For the text-containing cell, return its midpoint in (X, Y) coordinate format. 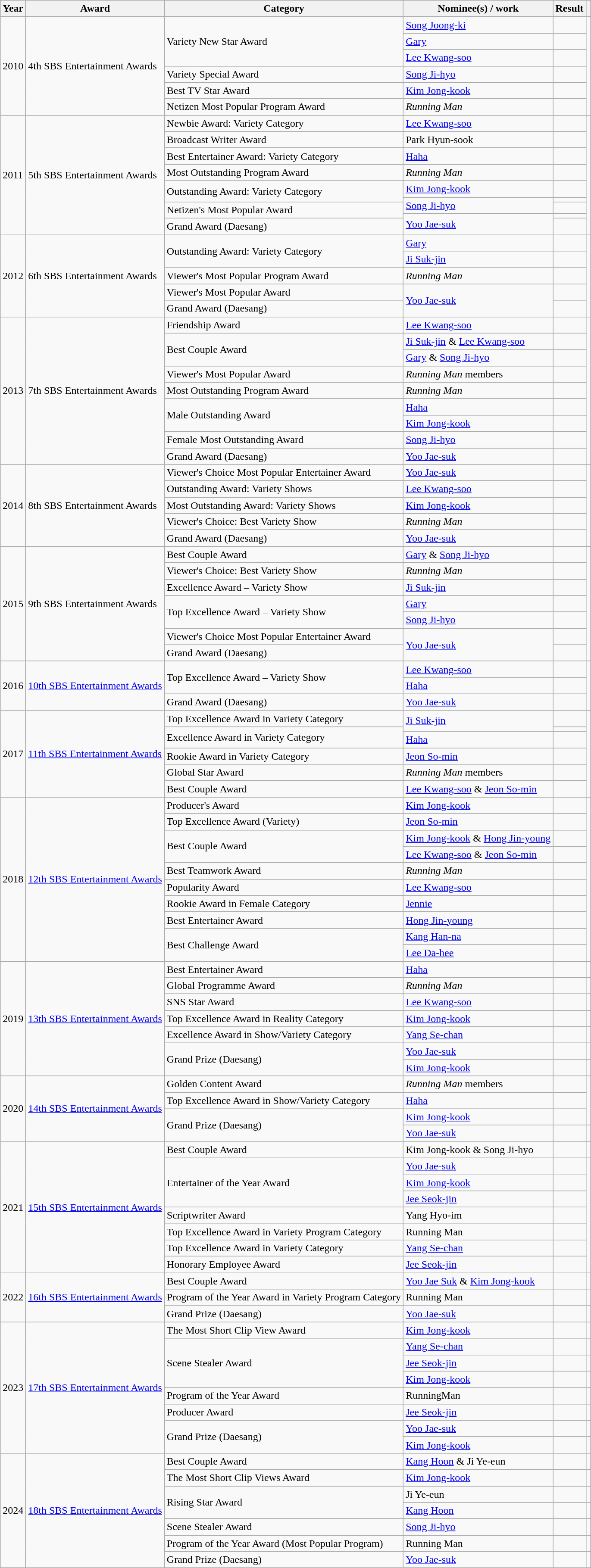
2021 (13, 1207)
7th SBS Entertainment Awards (95, 390)
16th SBS Entertainment Awards (95, 1297)
11th SBS Entertainment Awards (95, 753)
Park Hyun-sook (478, 140)
Scriptwriter Award (284, 1215)
Male Outstanding Award (284, 415)
Kang Han-na (478, 936)
Kim Jong-kook & Song Ji-hyo (478, 1150)
2019 (13, 1018)
Hong Jin-young (478, 920)
2023 (13, 1387)
Female Most Outstanding Award (284, 440)
Best Teamwork Award (284, 871)
Honorary Employee Award (284, 1265)
Variety Special Award (284, 74)
Program of the Year Award in Variety Program Category (284, 1297)
Nominee(s) / work (478, 9)
Best TV Star Award (284, 90)
5th SBS Entertainment Awards (95, 175)
SNS Star Award (284, 1002)
The Most Short Clip Views Award (284, 1478)
Excellence Award in Variety Category (284, 738)
2020 (13, 1109)
12th SBS Entertainment Awards (95, 879)
Top Excellence Award in Variety Program Category (284, 1232)
Jennie (478, 904)
Song Joong-ki (478, 25)
Yoo Jae Suk & Kim Jong-kook (478, 1281)
Ji Suk-jin & Lee Kwang-soo (478, 341)
Excellence Award in Show/Variety Category (284, 1035)
Rookie Award in Female Category (284, 904)
Viewer's Most Popular Program Award (284, 276)
2022 (13, 1297)
2013 (13, 390)
Excellence Award – Variety Show (284, 587)
18th SBS Entertainment Awards (95, 1510)
2015 (13, 604)
Producer's Award (284, 805)
Entertainer of the Year Award (284, 1182)
2024 (13, 1510)
2011 (13, 175)
14th SBS Entertainment Awards (95, 1109)
13th SBS Entertainment Awards (95, 1018)
Global Star Award (284, 773)
Top Excellence Award in Show/Variety Category (284, 1100)
Most Outstanding Award: Variety Shows (284, 505)
Kang Hoon (478, 1511)
The Most Short Clip View Award (284, 1330)
2016 (13, 686)
Best Challenge Award (284, 945)
6th SBS Entertainment Awards (95, 276)
15th SBS Entertainment Awards (95, 1207)
8th SBS Entertainment Awards (95, 505)
2017 (13, 753)
RunningMan (478, 1396)
Producer Award (284, 1412)
9th SBS Entertainment Awards (95, 604)
Rising Star Award (284, 1502)
2018 (13, 879)
Global Programme Award (284, 986)
Best Entertainer Award: Variety Category (284, 156)
2012 (13, 276)
Popularity Award (284, 887)
Category (284, 9)
Year (13, 9)
4th SBS Entertainment Awards (95, 66)
Kang Hoon & Ji Ye-eun (478, 1461)
Yang Hyo-im (478, 1215)
Broadcast Writer Award (284, 140)
17th SBS Entertainment Awards (95, 1387)
2014 (13, 505)
Netizen Most Popular Program Award (284, 107)
Rookie Award in Variety Category (284, 756)
Newbie Award: Variety Category (284, 123)
Kim Jong-kook & Hong Jin-young (478, 838)
Ji Ye-eun (478, 1494)
Result (569, 9)
Program of the Year Award (Most Popular Program) (284, 1543)
Golden Content Award (284, 1084)
Netizen's Most Popular Award (284, 210)
Program of the Year Award (284, 1396)
Friendship Award (284, 325)
2010 (13, 66)
Top Excellence Award (Variety) (284, 822)
10th SBS Entertainment Awards (95, 686)
Top Excellence Award in Reality Category (284, 1019)
Outstanding Award: Variety Shows (284, 489)
Variety New Star Award (284, 41)
Award (95, 9)
Lee Da-hee (478, 953)
